Extract the [x, y] coordinate from the center of the cell holding the provided text.  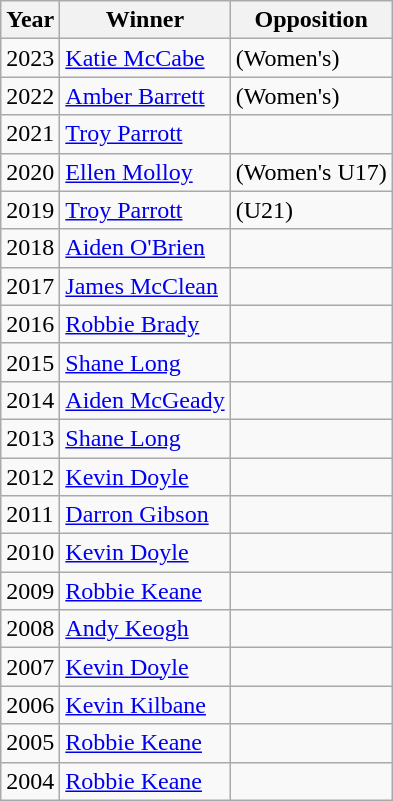
2014 [30, 400]
Katie McCabe [145, 58]
(U21) [311, 210]
2006 [30, 705]
2004 [30, 781]
2021 [30, 134]
Aiden O'Brien [145, 248]
2015 [30, 362]
2008 [30, 629]
Winner [145, 20]
2011 [30, 515]
Opposition [311, 20]
2023 [30, 58]
2022 [30, 96]
2020 [30, 172]
2016 [30, 324]
2013 [30, 438]
Year [30, 20]
2019 [30, 210]
2018 [30, 248]
Andy Keogh [145, 629]
2010 [30, 553]
Robbie Brady [145, 324]
2017 [30, 286]
Ellen Molloy [145, 172]
Kevin Kilbane [145, 705]
2009 [30, 591]
James McClean [145, 286]
2005 [30, 743]
2012 [30, 477]
2007 [30, 667]
Darron Gibson [145, 515]
Amber Barrett [145, 96]
(Women's U17) [311, 172]
Aiden McGeady [145, 400]
